Return the [x, y] coordinate for the center point of the cell that contains the specified text.  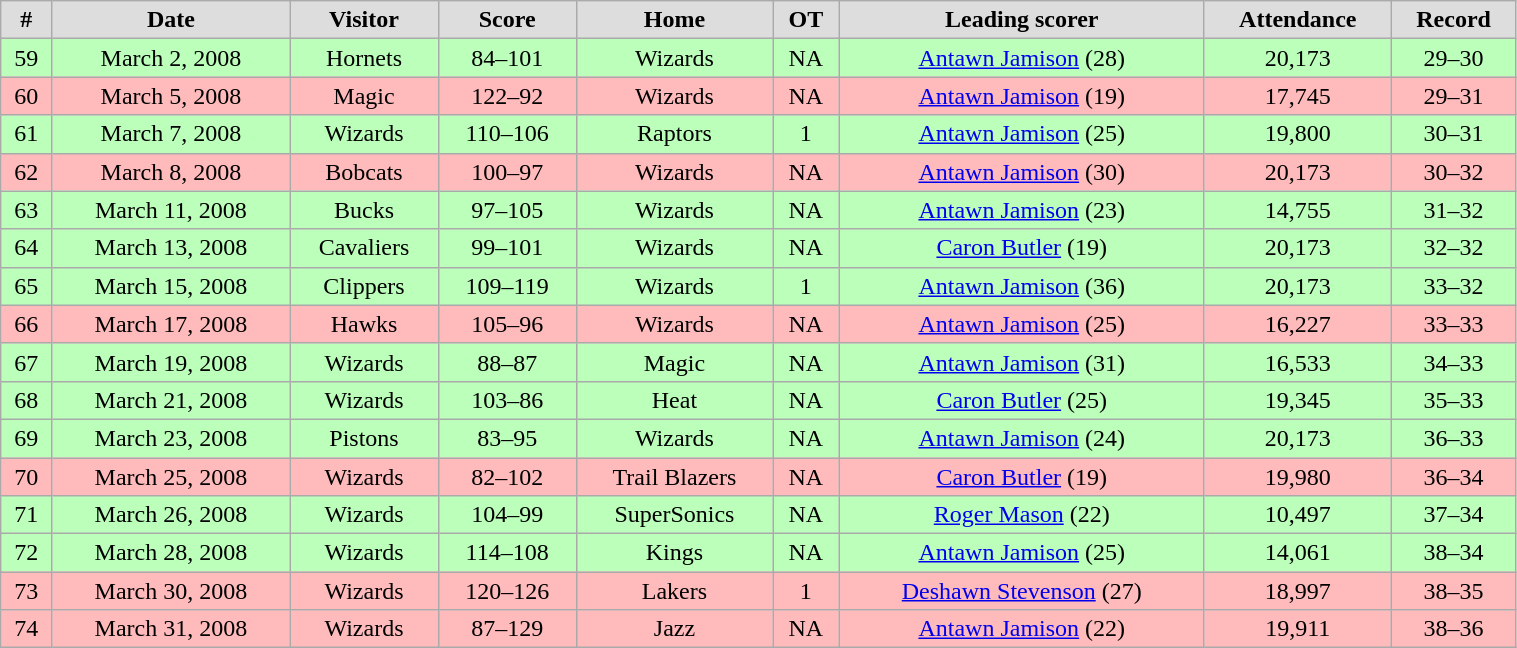
72 [26, 553]
Antawn Jamison (30) [1022, 172]
19,980 [1298, 477]
69 [26, 438]
30–32 [1454, 172]
33–33 [1454, 324]
March 5, 2008 [171, 96]
Antawn Jamison (22) [1022, 629]
37–34 [1454, 515]
120–126 [507, 591]
16,227 [1298, 324]
73 [26, 591]
Date [171, 20]
March 19, 2008 [171, 362]
103–86 [507, 400]
70 [26, 477]
Antawn Jamison (23) [1022, 210]
36–33 [1454, 438]
31–32 [1454, 210]
97–105 [507, 210]
Roger Mason (22) [1022, 515]
March 7, 2008 [171, 134]
10,497 [1298, 515]
Lakers [674, 591]
March 21, 2008 [171, 400]
Record [1454, 20]
14,061 [1298, 553]
29–31 [1454, 96]
38–36 [1454, 629]
March 8, 2008 [171, 172]
104–99 [507, 515]
Trail Blazers [674, 477]
110–106 [507, 134]
67 [26, 362]
Jazz [674, 629]
105–96 [507, 324]
Pistons [364, 438]
99–101 [507, 248]
88–87 [507, 362]
82–102 [507, 477]
Home [674, 20]
29–30 [1454, 58]
68 [26, 400]
Bucks [364, 210]
Caron Butler (25) [1022, 400]
36–34 [1454, 477]
Hornets [364, 58]
84–101 [507, 58]
OT [806, 20]
71 [26, 515]
March 23, 2008 [171, 438]
March 2, 2008 [171, 58]
100–97 [507, 172]
61 [26, 134]
34–33 [1454, 362]
March 28, 2008 [171, 553]
65 [26, 286]
March 31, 2008 [171, 629]
87–129 [507, 629]
122–92 [507, 96]
Antawn Jamison (19) [1022, 96]
38–35 [1454, 591]
109–119 [507, 286]
60 [26, 96]
Attendance [1298, 20]
33–32 [1454, 286]
18,997 [1298, 591]
# [26, 20]
16,533 [1298, 362]
March 11, 2008 [171, 210]
Bobcats [364, 172]
74 [26, 629]
32–32 [1454, 248]
March 13, 2008 [171, 248]
Hawks [364, 324]
64 [26, 248]
83–95 [507, 438]
66 [26, 324]
Heat [674, 400]
38–34 [1454, 553]
Antawn Jamison (24) [1022, 438]
Antawn Jamison (36) [1022, 286]
19,345 [1298, 400]
March 15, 2008 [171, 286]
SuperSonics [674, 515]
Raptors [674, 134]
35–33 [1454, 400]
Score [507, 20]
19,911 [1298, 629]
March 26, 2008 [171, 515]
March 25, 2008 [171, 477]
59 [26, 58]
Antawn Jamison (28) [1022, 58]
14,755 [1298, 210]
17,745 [1298, 96]
March 30, 2008 [171, 591]
30–31 [1454, 134]
March 17, 2008 [171, 324]
Antawn Jamison (31) [1022, 362]
63 [26, 210]
19,800 [1298, 134]
Clippers [364, 286]
Cavaliers [364, 248]
Leading scorer [1022, 20]
Kings [674, 553]
Visitor [364, 20]
114–108 [507, 553]
Deshawn Stevenson (27) [1022, 591]
62 [26, 172]
